Extract the [X, Y] coordinate from the center of the cell holding the provided text.  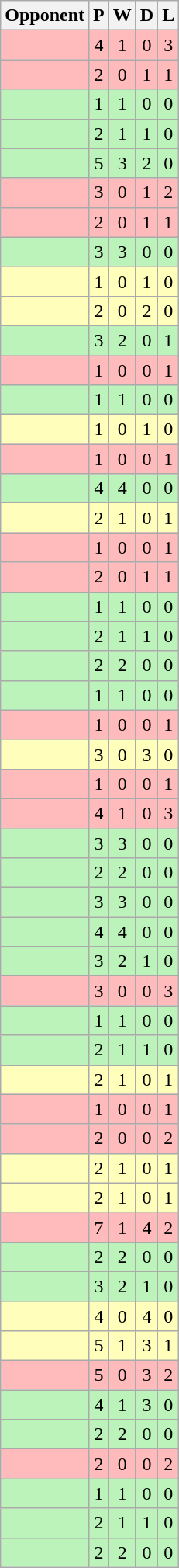
L [169, 16]
W [122, 16]
P [99, 16]
D [146, 16]
7 [99, 1227]
Opponent [45, 16]
